For the text-containing cell, return its midpoint in [x, y] coordinate format. 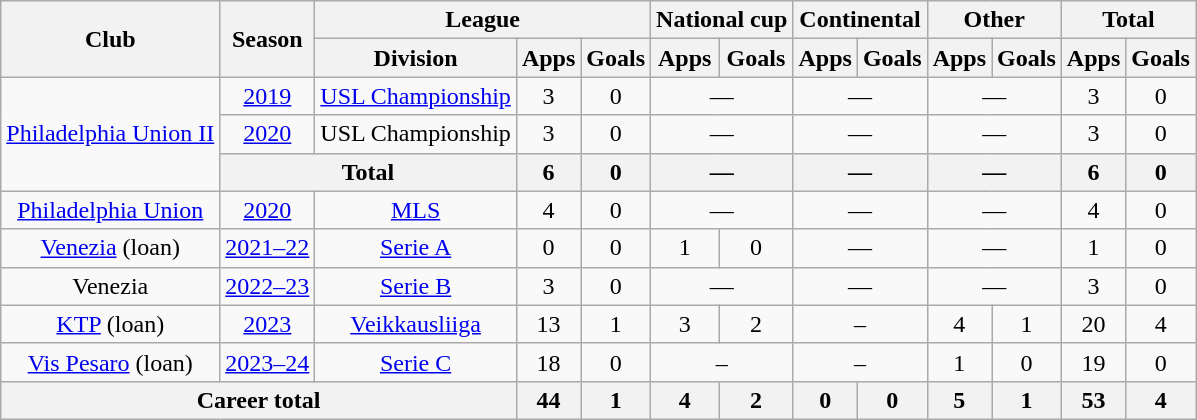
Serie B [416, 286]
Continental [860, 20]
League [483, 20]
53 [1093, 400]
KTP (loan) [110, 324]
Season [268, 39]
2019 [268, 96]
Venezia [110, 286]
13 [548, 324]
19 [1093, 362]
18 [548, 362]
Philadelphia Union II [110, 134]
2022–23 [268, 286]
5 [959, 400]
20 [1093, 324]
Vis Pesaro (loan) [110, 362]
Serie C [416, 362]
Serie A [416, 248]
2021–22 [268, 248]
Division [416, 58]
Club [110, 39]
Philadelphia Union [110, 210]
2023–24 [268, 362]
Veikkausliiga [416, 324]
National cup [722, 20]
Venezia (loan) [110, 248]
MLS [416, 210]
Other [994, 20]
2023 [268, 324]
44 [548, 400]
Career total [259, 400]
